Capture the cell that displays the provided text and extract its [x, y] central coordinate. 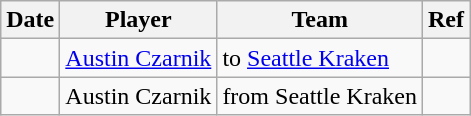
to Seattle Kraken [320, 58]
Team [320, 20]
Date [30, 20]
Player [138, 20]
from Seattle Kraken [320, 96]
Ref [446, 20]
